Extract the [X, Y] coordinate from the center of the cell holding the provided text.  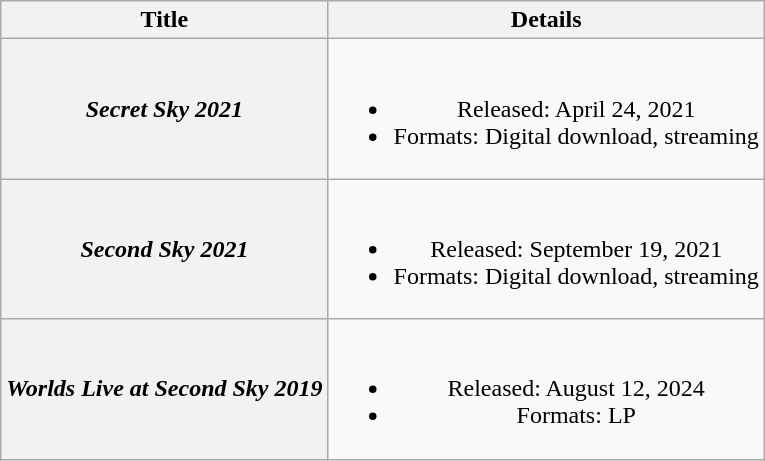
Worlds Live at Second Sky 2019 [164, 389]
Secret Sky 2021 [164, 109]
Title [164, 20]
Details [546, 20]
Released: April 24, 2021Formats: Digital download, streaming [546, 109]
Released: August 12, 2024Formats: LP [546, 389]
Released: September 19, 2021Formats: Digital download, streaming [546, 249]
Second Sky 2021 [164, 249]
